Scan for the cell matching the given text and deliver its (X, Y) coordinate at center. 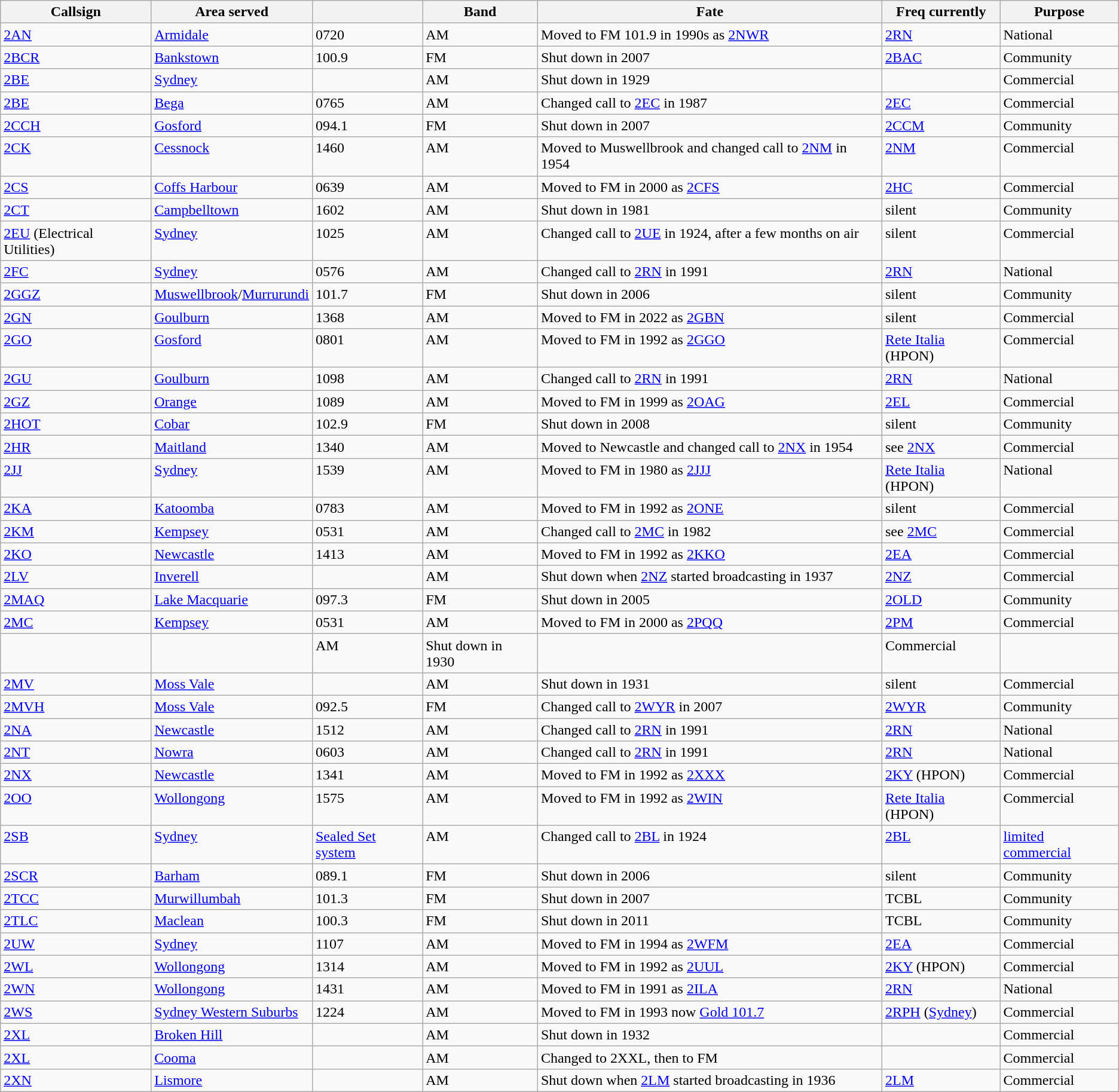
2LV (76, 577)
Moved to Newcastle and changed call to 2NX in 1954 (710, 447)
Moved to FM in 1980 as 2JJJ (710, 478)
limited commercial (1059, 845)
Muswellbrook/Murrurundi (232, 294)
1512 (367, 730)
1413 (367, 554)
Purpose (1059, 12)
Moved to FM in 1991 as 2ILA (710, 989)
Fate (710, 12)
089.1 (367, 876)
2CS (76, 187)
0783 (367, 509)
2XN (76, 1080)
see 2MC (941, 531)
Moved to FM in 1992 as 2KKO (710, 554)
097.3 (367, 599)
Shut down in 1930 (481, 653)
Shut down in 2008 (710, 424)
102.9 (367, 424)
Shut down when 2LM started broadcasting in 1936 (710, 1080)
Shut down in 1932 (710, 1035)
1089 (367, 402)
1460 (367, 157)
Cobar (232, 424)
1340 (367, 447)
Moved to FM in 1992 as 2XXX (710, 775)
2FC (76, 271)
Changed call to 2MC in 1982 (710, 531)
Shut down in 1981 (710, 210)
092.5 (367, 706)
2CT (76, 210)
0801 (367, 348)
Campbelltown (232, 210)
Moved to FM in 1993 now Gold 101.7 (710, 1012)
Area served (232, 12)
Coffs Harbour (232, 187)
2CK (76, 157)
2KM (76, 531)
1107 (367, 944)
2BL (941, 845)
2NT (76, 753)
Lismore (232, 1080)
2HOT (76, 424)
2GO (76, 348)
Moved to Muswellbrook and changed call to 2NM in 1954 (710, 157)
Moved to FM 101.9 in 1990s as 2NWR (710, 35)
1431 (367, 989)
Katoomba (232, 509)
Sealed Set system (367, 845)
Moved to FM in 2000 as 2CFS (710, 187)
2PM (941, 622)
Shut down in 1929 (710, 80)
see 2NX (941, 447)
2TLC (76, 921)
Moved to FM in 1992 as 2WIN (710, 806)
Changed call to 2EC in 1987 (710, 103)
Changed call to 2UE in 1924, after a few months on air (710, 240)
2NX (76, 775)
Maclean (232, 921)
2WN (76, 989)
2SB (76, 845)
2JJ (76, 478)
0603 (367, 753)
0720 (367, 35)
094.1 (367, 126)
2KA (76, 509)
1025 (367, 240)
Moved to FM in 1994 as 2WFM (710, 944)
Changed call to 2WYR in 2007 (710, 706)
2HC (941, 187)
1575 (367, 806)
101.7 (367, 294)
1314 (367, 966)
2MVH (76, 706)
2NZ (941, 577)
2OLD (941, 599)
Shut down in 2005 (710, 599)
0765 (367, 103)
Barham (232, 876)
Shut down in 1931 (710, 684)
Cessnock (232, 157)
2SCR (76, 876)
2GGZ (76, 294)
2GZ (76, 402)
0639 (367, 187)
Band (481, 12)
2MAQ (76, 599)
2WS (76, 1012)
2RPH (Sydney) (941, 1012)
100.9 (367, 57)
2GU (76, 379)
101.3 (367, 898)
Moved to FM in 1992 as 2GGO (710, 348)
Armidale (232, 35)
2TCC (76, 898)
Changed call to 2BL in 1924 (710, 845)
1368 (367, 317)
Murwillumbah (232, 898)
2NM (941, 157)
Cooma (232, 1057)
2GN (76, 317)
Moved to FM in 2022 as 2GBN (710, 317)
Changed to 2XXL, then to FM (710, 1057)
1224 (367, 1012)
2WL (76, 966)
Sydney Western Suburbs (232, 1012)
1602 (367, 210)
2LM (941, 1080)
Lake Macquarie (232, 599)
0576 (367, 271)
2EU (Electrical Utilities) (76, 240)
Orange (232, 402)
2BCR (76, 57)
2CCH (76, 126)
2WYR (941, 706)
1341 (367, 775)
Moved to FM in 1999 as 2OAG (710, 402)
Freq currently (941, 12)
2BAC (941, 57)
1539 (367, 478)
100.3 (367, 921)
2MC (76, 622)
2UW (76, 944)
2EL (941, 402)
2EC (941, 103)
Bega (232, 103)
Bankstown (232, 57)
Shut down in 2011 (710, 921)
Moved to FM in 2000 as 2PQQ (710, 622)
1098 (367, 379)
Moved to FM in 1992 as 2ONE (710, 509)
2NA (76, 730)
2OO (76, 806)
Callsign (76, 12)
2KO (76, 554)
Moved to FM in 1992 as 2UUL (710, 966)
Inverell (232, 577)
Maitland (232, 447)
2CCM (941, 126)
2MV (76, 684)
Broken Hill (232, 1035)
2AN (76, 35)
Nowra (232, 753)
2HR (76, 447)
Shut down when 2NZ started broadcasting in 1937 (710, 577)
